Locate the cell with the specified text and output its (X, Y) center coordinate. 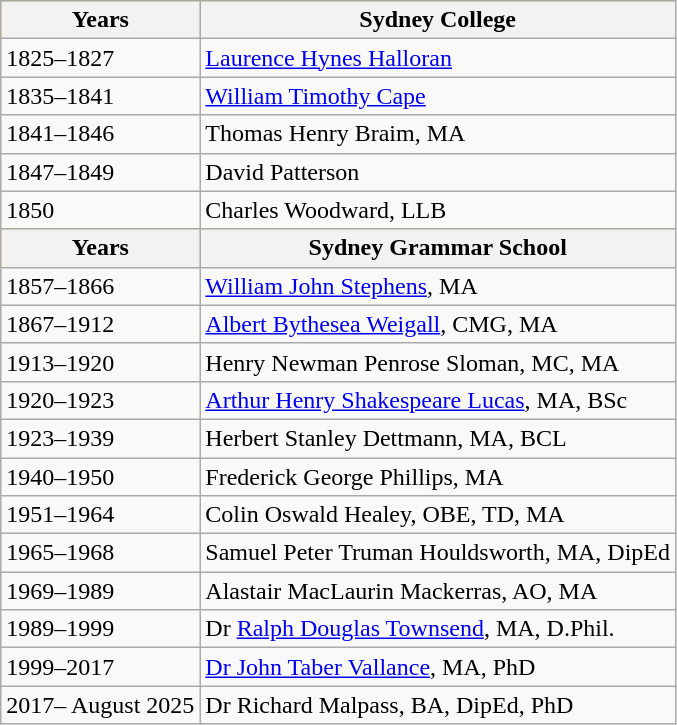
Arthur Henry Shakespeare Lucas, MA, BSc (438, 400)
Sydney Grammar School (438, 248)
1857–1866 (100, 286)
Thomas Henry Braim, MA (438, 134)
1847–1849 (100, 172)
1835–1841 (100, 96)
Laurence Hynes Halloran (438, 58)
Albert Bythesea Weigall, CMG, MA (438, 324)
William Timothy Cape (438, 96)
1965–1968 (100, 553)
Sydney College (438, 20)
William John Stephens, MA (438, 286)
1923–1939 (100, 438)
Dr John Taber Vallance, MA, PhD (438, 667)
Samuel Peter Truman Houldsworth, MA, DipEd (438, 553)
1951–1964 (100, 515)
1940–1950 (100, 477)
1999–2017 (100, 667)
Henry Newman Penrose Sloman, MC, MA (438, 362)
Charles Woodward, LLB (438, 210)
2017– August 2025 (100, 705)
1867–1912 (100, 324)
1913–1920 (100, 362)
Herbert Stanley Dettmann, MA, BCL (438, 438)
Alastair MacLaurin Mackerras, AO, MA (438, 591)
Colin Oswald Healey, OBE, TD, MA (438, 515)
1850 (100, 210)
1969–1989 (100, 591)
Dr Richard Malpass, BA, DipEd, PhD (438, 705)
1825–1827 (100, 58)
1989–1999 (100, 629)
David Patterson (438, 172)
1920–1923 (100, 400)
1841–1846 (100, 134)
Frederick George Phillips, MA (438, 477)
Dr Ralph Douglas Townsend, MA, D.Phil. (438, 629)
